Locate the cell with the specified text and output its [x, y] center coordinate. 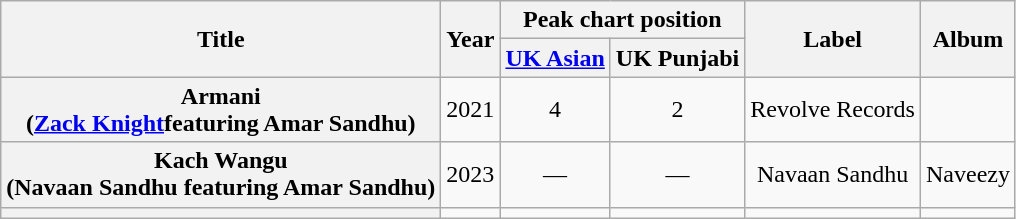
2023 [470, 174]
UK Asian [555, 58]
4 [555, 110]
Album [968, 39]
2 [677, 110]
Label [833, 39]
Revolve Records [833, 110]
Title [221, 39]
Naveezy [968, 174]
2021 [470, 110]
Navaan Sandhu [833, 174]
Armani (Zack Knightfeaturing Amar Sandhu) [221, 110]
Kach Wangu (Navaan Sandhu featuring Amar Sandhu) [221, 174]
UK Punjabi [677, 58]
Peak chart position [622, 20]
Year [470, 39]
